Capture the cell that displays the provided text and extract its [X, Y] central coordinate. 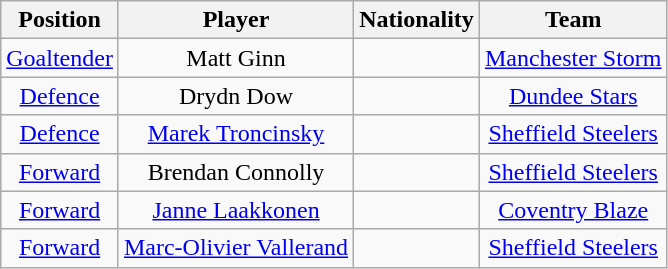
Marek Troncinsky [236, 134]
Marc-Olivier Vallerand [236, 248]
Matt Ginn [236, 58]
Manchester Storm [573, 58]
Team [573, 20]
Coventry Blaze [573, 210]
Position [60, 20]
Dundee Stars [573, 96]
Nationality [417, 20]
Drydn Dow [236, 96]
Player [236, 20]
Brendan Connolly [236, 172]
Janne Laakkonen [236, 210]
Goaltender [60, 58]
